Capture the cell that displays the provided text and extract its [X, Y] central coordinate. 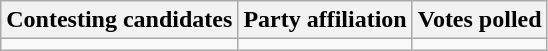
Party affiliation [325, 20]
Votes polled [480, 20]
Contesting candidates [120, 20]
